From the cell containing the given text, extract its center point as (x, y) coordinate. 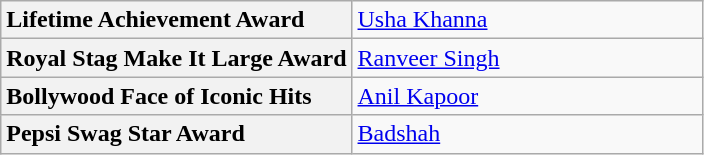
Royal Stag Make It Large Award (176, 58)
Anil Kapoor (528, 96)
Lifetime Achievement Award (176, 20)
Ranveer Singh (528, 58)
Badshah (528, 134)
Usha Khanna (528, 20)
Bollywood Face of Iconic Hits (176, 96)
Pepsi Swag Star Award (176, 134)
